Locate the cell with the specified text and output its [X, Y] center coordinate. 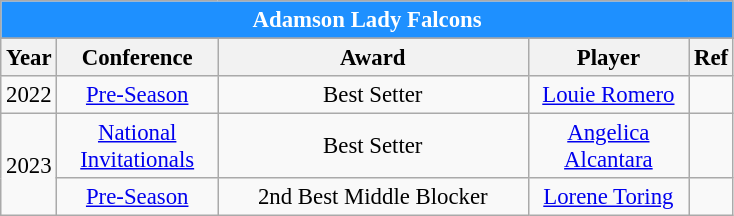
Louie Romero [608, 95]
2022 [29, 95]
Angelica Alcantara [608, 146]
Award [374, 58]
2nd Best Middle Blocker [374, 197]
Lorene Toring [608, 197]
Conference [138, 58]
2023 [29, 165]
Ref [712, 58]
National Invitationals [138, 146]
Player [608, 58]
Adamson Lady Falcons [368, 20]
Year [29, 58]
